Pinpoint the cell where the given text exists, returning its (x, y) midpoint coordinate. 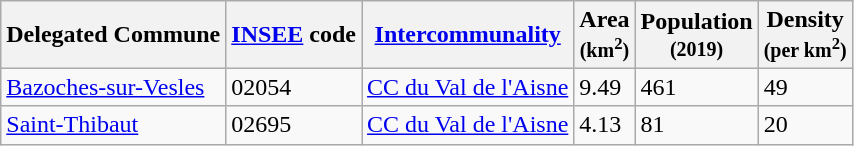
9.49 (604, 87)
Area(km2) (604, 34)
49 (805, 87)
02054 (294, 87)
Density(per km2) (805, 34)
20 (805, 125)
Delegated Commune (114, 34)
02695 (294, 125)
INSEE code (294, 34)
461 (696, 87)
Population(2019) (696, 34)
4.13 (604, 125)
Intercommunality (468, 34)
81 (696, 125)
Bazoches-sur-Vesles (114, 87)
Saint-Thibaut (114, 125)
